Output the [x, y] coordinate of the center of the cell containing the given text.  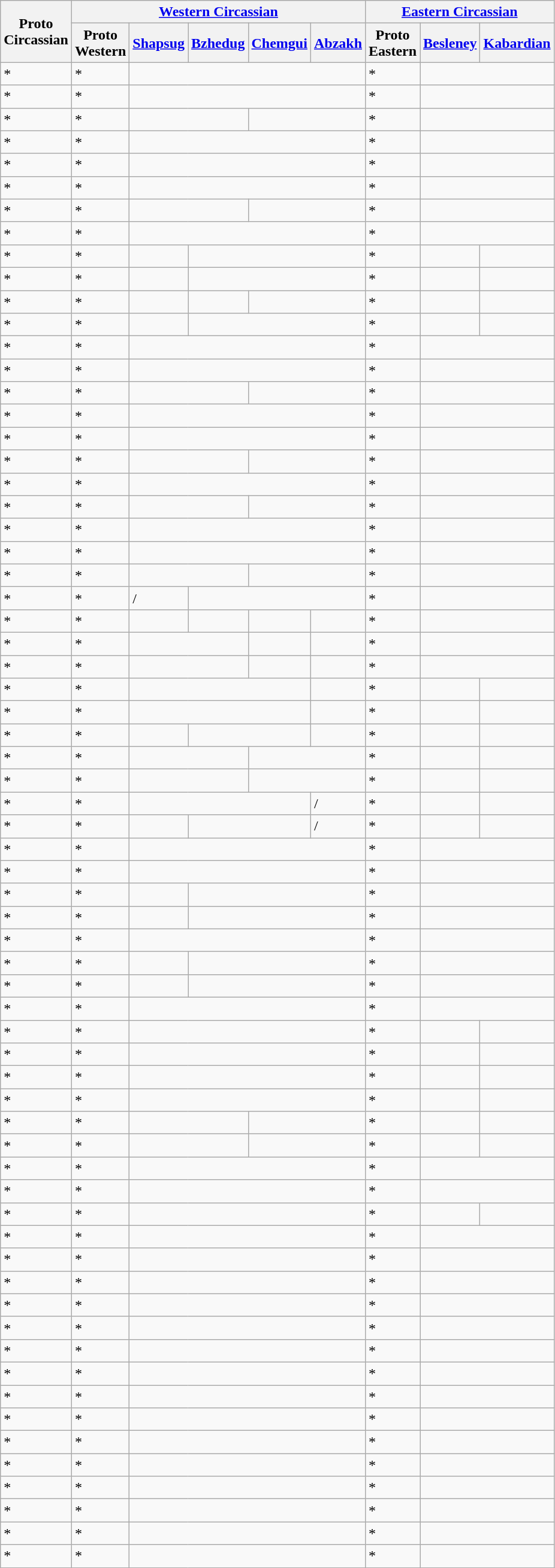
ProtoEastern [393, 43]
Eastern Circassian [460, 12]
Besleney [450, 43]
Bzhedug [218, 43]
Abzakh [338, 43]
ProtoCircassian [36, 31]
ProtoWestern [100, 43]
Shapsug [159, 43]
Western Circassian [218, 12]
Kabardian [517, 43]
Chemgui [279, 43]
